Provide the [X, Y] coordinate of the cell's center where the given text is located.  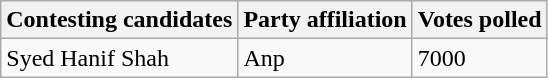
Contesting candidates [120, 20]
Anp [325, 58]
Votes polled [480, 20]
Party affiliation [325, 20]
Syed Hanif Shah [120, 58]
7000 [480, 58]
